Output the [x, y] coordinate of the center of the cell containing the given text.  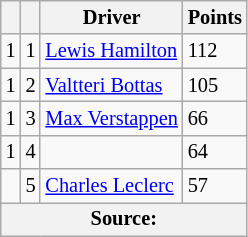
Source: [124, 219]
66 [215, 118]
2 [31, 85]
Valtteri Bottas [111, 85]
3 [31, 118]
105 [215, 85]
Driver [111, 17]
Max Verstappen [111, 118]
5 [31, 186]
112 [215, 51]
Lewis Hamilton [111, 51]
Charles Leclerc [111, 186]
4 [31, 152]
Points [215, 17]
57 [215, 186]
64 [215, 152]
